Capture the cell that displays the provided text and extract its (x, y) central coordinate. 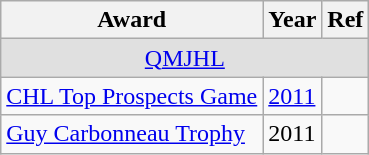
Ref (346, 20)
CHL Top Prospects Game (132, 96)
Year (292, 20)
Guy Carbonneau Trophy (132, 134)
Award (132, 20)
QMJHL (185, 58)
